Capture the cell that displays the provided text and extract its [X, Y] central coordinate. 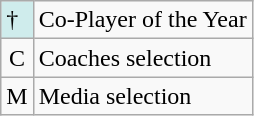
C [17, 58]
Co-Player of the Year [142, 20]
Coaches selection [142, 58]
M [17, 96]
Media selection [142, 96]
† [17, 20]
